From the cell containing the given text, extract its center point as (X, Y) coordinate. 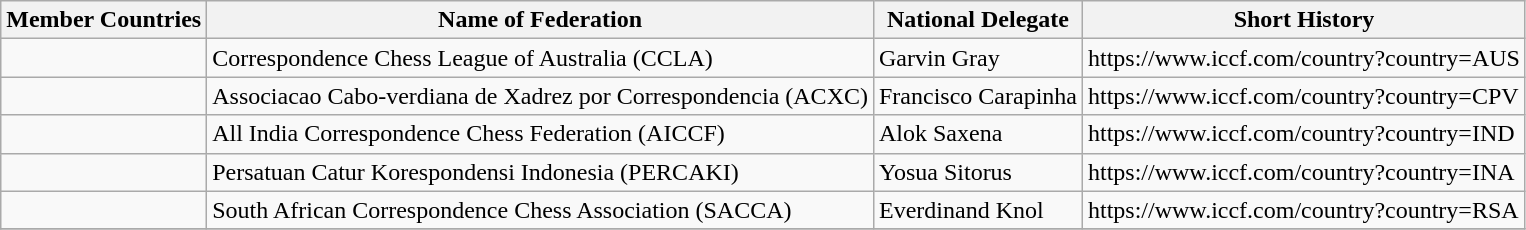
Associacao Cabo-verdiana de Xadrez por Correspondencia (ACXC) (540, 96)
Correspondence Chess League of Australia (CCLA) (540, 58)
Member Countries (104, 20)
https://www.iccf.com/country?country=CPV (1304, 96)
https://www.iccf.com/country?country=INA (1304, 172)
Name of Federation (540, 20)
Persatuan Catur Korespondensi Indonesia (PERCAKI) (540, 172)
https://www.iccf.com/country?country=AUS (1304, 58)
Everdinand Knol (978, 210)
https://www.iccf.com/country?country=IND (1304, 134)
Francisco Carapinha (978, 96)
National Delegate (978, 20)
https://www.iccf.com/country?country=RSA (1304, 210)
Short History (1304, 20)
Yosua Sitorus (978, 172)
Alok Saxena (978, 134)
All India Correspondence Chess Federation (AICCF) (540, 134)
South African Correspondence Chess Association (SACCA) (540, 210)
Garvin Gray (978, 58)
